Search for the cell housing the specified text and yield its (X, Y) center coordinate. 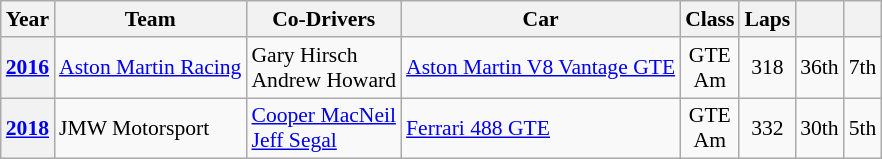
Aston Martin V8 Vantage GTE (540, 68)
Class (710, 19)
36th (820, 68)
Gary Hirsch Andrew Howard (324, 68)
332 (767, 128)
Laps (767, 19)
7th (863, 68)
Team (150, 19)
2018 (28, 128)
5th (863, 128)
Aston Martin Racing (150, 68)
JMW Motorsport (150, 128)
Ferrari 488 GTE (540, 128)
318 (767, 68)
2016 (28, 68)
30th (820, 128)
Cooper MacNeil Jeff Segal (324, 128)
Car (540, 19)
Co-Drivers (324, 19)
Year (28, 19)
